From the cell containing the given text, extract its center point as [x, y] coordinate. 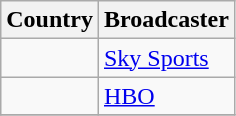
Sky Sports [166, 58]
Broadcaster [166, 20]
Country [50, 20]
HBO [166, 96]
